Locate the cell with the specified text and output its [X, Y] center coordinate. 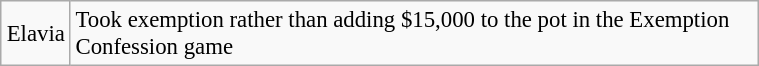
Took exemption rather than adding $15,000 to the pot in the Exemption Confession game [414, 34]
Elavia [36, 34]
